Extract the [x, y] coordinate from the center of the cell holding the provided text.  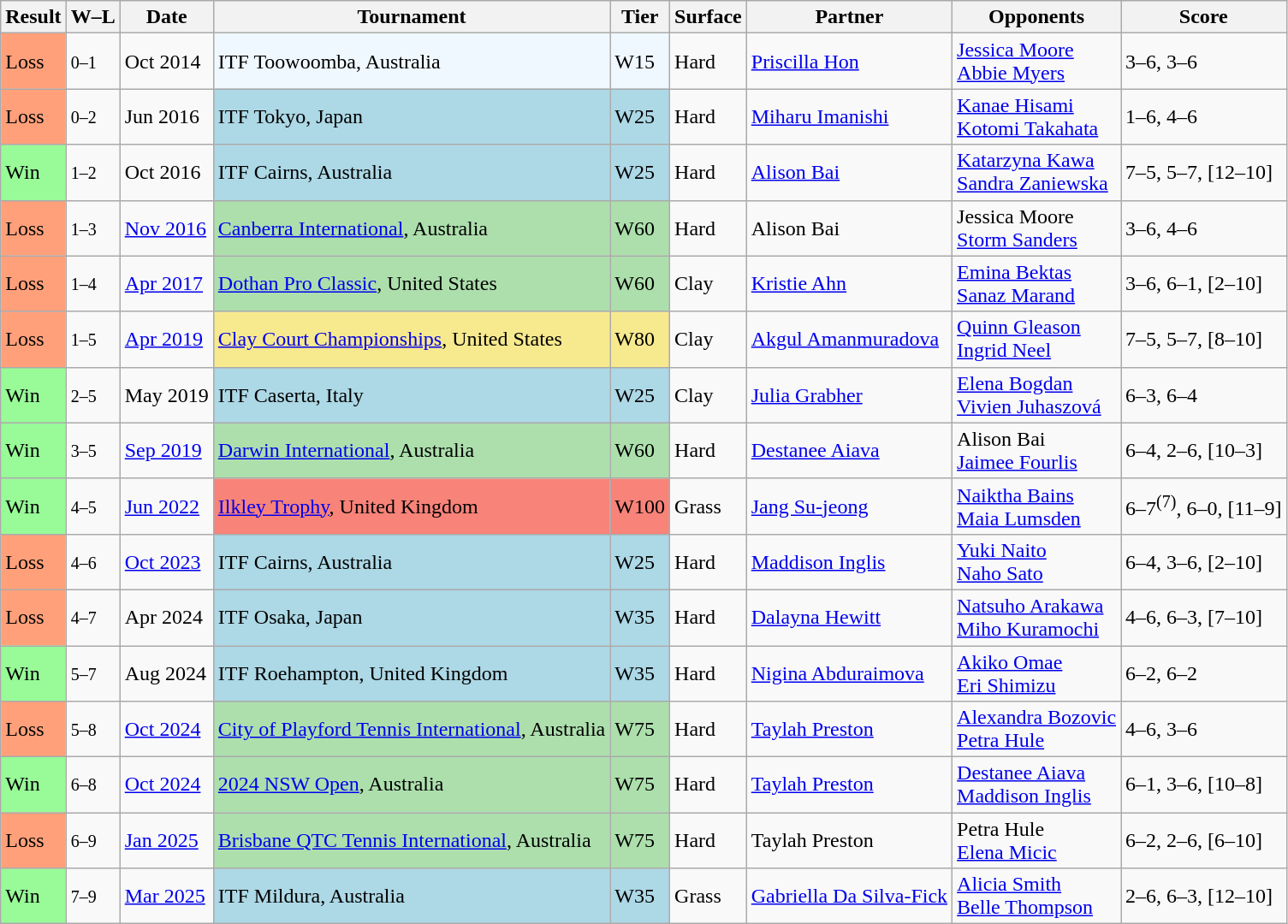
6–8 [92, 785]
Apr 2017 [166, 284]
6–9 [92, 840]
Clay Court Championships, United States [412, 339]
6–4, 3–6, [2–10] [1203, 561]
Opponents [1037, 17]
Akgul Amanmuradova [849, 339]
Emina Bektas Sanaz Marand [1037, 284]
Oct 2014 [166, 62]
4–7 [92, 618]
3–5 [92, 450]
3–6, 6–1, [2–10] [1203, 284]
Alison Bai Jaimee Fourlis [1037, 450]
Jun 2016 [166, 116]
6–4, 2–6, [10–3] [1203, 450]
Jessica Moore Storm Sanders [1037, 228]
6–2, 6–2 [1203, 672]
Oct 2023 [166, 561]
Alicia Smith Belle Thompson [1037, 897]
0–1 [92, 62]
1–2 [92, 173]
Sep 2019 [166, 450]
4–6 [92, 561]
Jang Su-jeong [849, 506]
Natsuho Arakawa Miho Kuramochi [1037, 618]
7–5, 5–7, [8–10] [1203, 339]
Canberra International, Australia [412, 228]
0–2 [92, 116]
W–L [92, 17]
Apr 2019 [166, 339]
Brisbane QTC Tennis International, Australia [412, 840]
Miharu Imanishi [849, 116]
Destanee Aiava Maddison Inglis [1037, 785]
2–5 [92, 395]
Jun 2022 [166, 506]
5–8 [92, 729]
ITF Tokyo, Japan [412, 116]
May 2019 [166, 395]
2024 NSW Open, Australia [412, 785]
Maddison Inglis [849, 561]
Kanae Hisami Kotomi Takahata [1037, 116]
Oct 2016 [166, 173]
Julia Grabher [849, 395]
Quinn Gleason Ingrid Neel [1037, 339]
3–6, 4–6 [1203, 228]
Result [33, 17]
1–4 [92, 284]
Akiko Omae Eri Shimizu [1037, 672]
Alexandra Bozovic Petra Hule [1037, 729]
Katarzyna Kawa Sandra Zaniewska [1037, 173]
4–6, 3–6 [1203, 729]
ITF Mildura, Australia [412, 897]
6–2, 2–6, [6–10] [1203, 840]
Naiktha Bains Maia Lumsden [1037, 506]
ITF Osaka, Japan [412, 618]
7–5, 5–7, [12–10] [1203, 173]
Dothan Pro Classic, United States [412, 284]
Date [166, 17]
Score [1203, 17]
ITF Toowoomba, Australia [412, 62]
3–6, 3–6 [1203, 62]
Destanee Aiava [849, 450]
Gabriella Da Silva-Fick [849, 897]
6–1, 3–6, [10–8] [1203, 785]
Dalayna Hewitt [849, 618]
Kristie Ahn [849, 284]
Yuki Naito Naho Sato [1037, 561]
4–6, 6–3, [7–10] [1203, 618]
Priscilla Hon [849, 62]
1–6, 4–6 [1203, 116]
Petra Hule Elena Micic [1037, 840]
1–3 [92, 228]
Tier [640, 17]
ITF Caserta, Italy [412, 395]
Aug 2024 [166, 672]
Tournament [412, 17]
6–3, 6–4 [1203, 395]
Darwin International, Australia [412, 450]
4–5 [92, 506]
Partner [849, 17]
2–6, 6–3, [12–10] [1203, 897]
W15 [640, 62]
Apr 2024 [166, 618]
W80 [640, 339]
Mar 2025 [166, 897]
W100 [640, 506]
1–5 [92, 339]
ITF Roehampton, United Kingdom [412, 672]
Jessica Moore Abbie Myers [1037, 62]
City of Playford Tennis International, Australia [412, 729]
Elena Bogdan Vivien Juhaszová [1037, 395]
6–7(7), 6–0, [11–9] [1203, 506]
7–9 [92, 897]
5–7 [92, 672]
Nov 2016 [166, 228]
Surface [709, 17]
Ilkley Trophy, United Kingdom [412, 506]
Jan 2025 [166, 840]
Nigina Abduraimova [849, 672]
